Detect which cell encompasses the target text, then output its (x, y) center coordinate. 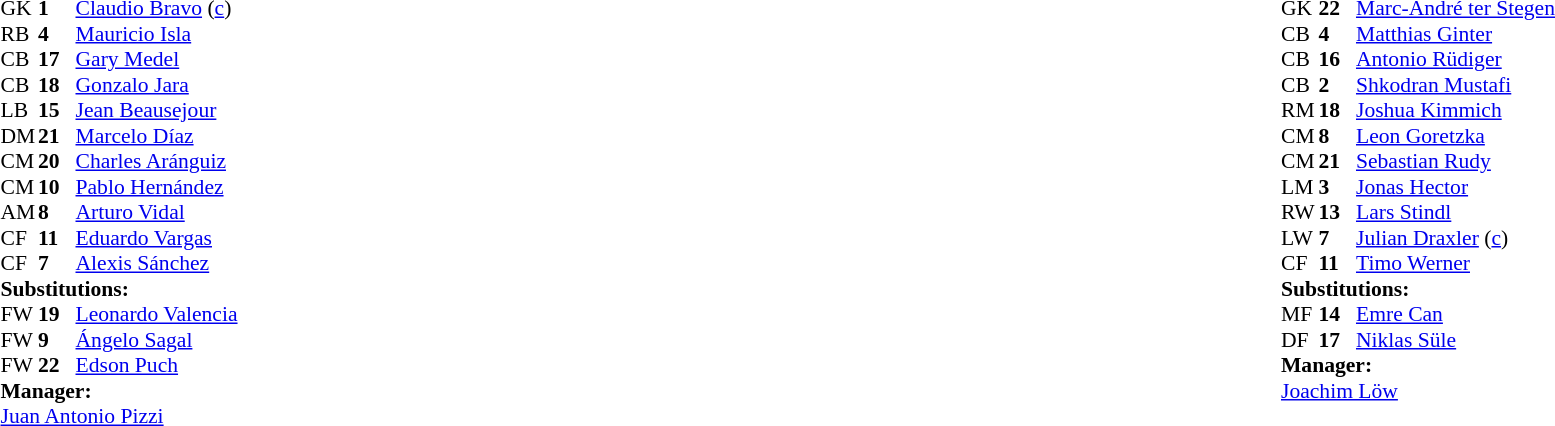
Charles Aránguiz (157, 161)
Arturo Vidal (157, 213)
Gary Medel (157, 59)
AM (19, 213)
Jonas Hector (1456, 187)
Jean Beausejour (157, 111)
Gonzalo Jara (157, 85)
Joshua Kimmich (1456, 111)
DM (19, 136)
Antonio Rüdiger (1456, 59)
Edson Puch (157, 365)
10 (57, 187)
RM (1300, 111)
13 (1337, 213)
Eduardo Vargas (157, 238)
Emre Can (1456, 315)
19 (57, 315)
Leonardo Valencia (157, 315)
Niklas Süle (1456, 340)
RB (19, 34)
Timo Werner (1456, 263)
9 (57, 340)
Lars Stindl (1456, 213)
RW (1300, 213)
LB (19, 111)
MF (1300, 315)
Matthias Ginter (1456, 34)
Marcelo Díaz (157, 136)
Alexis Sánchez (157, 263)
3 (1337, 187)
15 (57, 111)
DF (1300, 340)
16 (1337, 59)
14 (1337, 315)
Leon Goretzka (1456, 136)
20 (57, 161)
Ángelo Sagal (157, 340)
Sebastian Rudy (1456, 161)
LM (1300, 187)
2 (1337, 85)
Shkodran Mustafi (1456, 85)
Mauricio Isla (157, 34)
22 (57, 365)
Pablo Hernández (157, 187)
Julian Draxler (c) (1456, 238)
LW (1300, 238)
Joachim Löw (1418, 391)
